Scan for the cell matching the given text and deliver its [X, Y] coordinate at center. 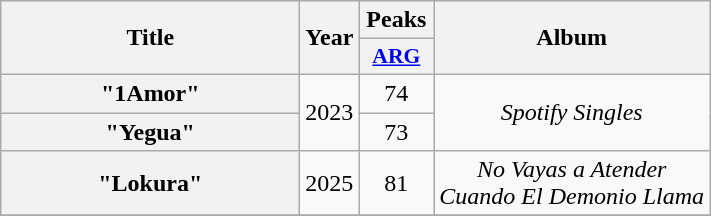
Title [150, 38]
Spotify Singles [572, 112]
73 [396, 131]
ARG [396, 57]
Peaks [396, 20]
"Lokura" [150, 184]
81 [396, 184]
No Vayas a AtenderCuando El Demonio Llama [572, 184]
"Yegua" [150, 131]
2025 [330, 184]
Album [572, 38]
Year [330, 38]
74 [396, 93]
2023 [330, 112]
"1Amor" [150, 93]
